Locate the cell with the specified text and output its (x, y) center coordinate. 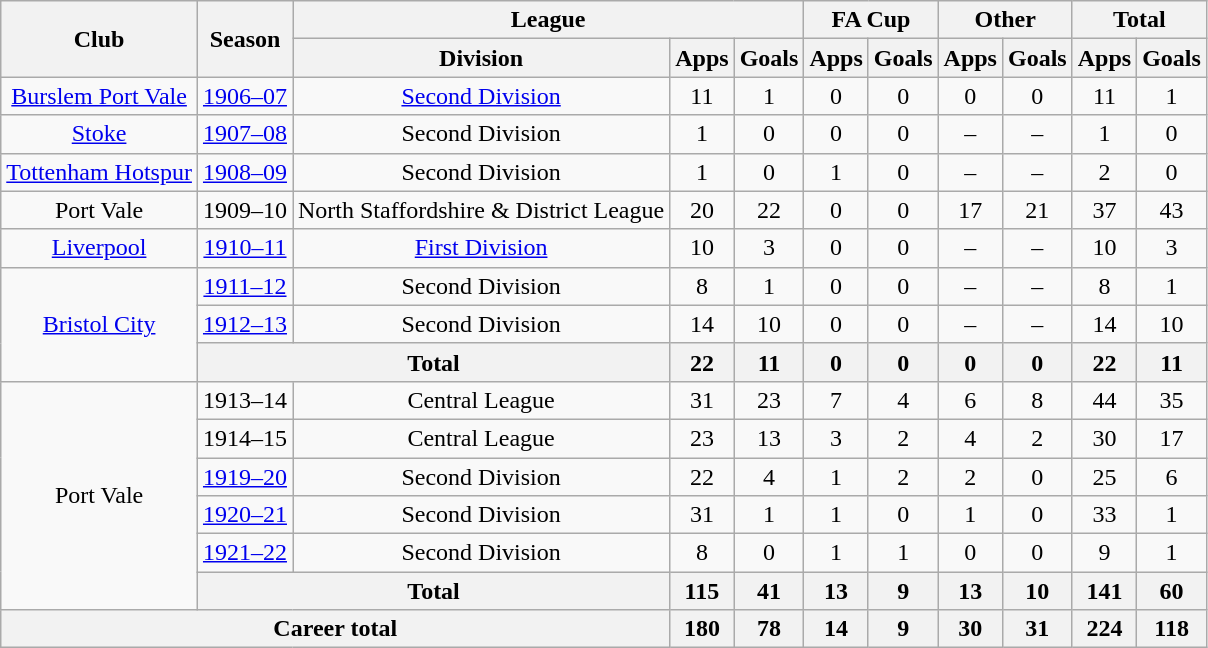
1919–20 (244, 477)
Bristol City (100, 324)
115 (702, 591)
1920–21 (244, 515)
180 (702, 629)
1910–11 (244, 248)
North Staffordshire & District League (480, 210)
Season (244, 39)
FA Cup (871, 20)
1921–22 (244, 553)
Division (480, 58)
78 (769, 629)
Other (1005, 20)
1911–12 (244, 286)
1913–14 (244, 400)
Club (100, 39)
Stoke (100, 134)
1908–09 (244, 172)
20 (702, 210)
Burslem Port Vale (100, 96)
43 (1172, 210)
Career total (336, 629)
41 (769, 591)
7 (836, 400)
1909–10 (244, 210)
1912–13 (244, 324)
141 (1104, 591)
Liverpool (100, 248)
25 (1104, 477)
21 (1037, 210)
First Division (480, 248)
1907–08 (244, 134)
1914–15 (244, 438)
33 (1104, 515)
60 (1172, 591)
118 (1172, 629)
224 (1104, 629)
League (548, 20)
37 (1104, 210)
35 (1172, 400)
1906–07 (244, 96)
Tottenham Hotspur (100, 172)
44 (1104, 400)
